Pinpoint the cell where the given text exists, returning its (x, y) midpoint coordinate. 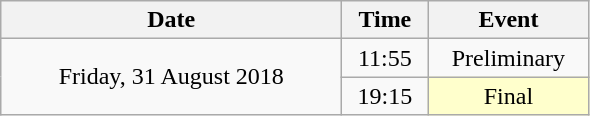
19:15 (385, 96)
Preliminary (508, 58)
Event (508, 20)
Time (385, 20)
Final (508, 96)
11:55 (385, 58)
Date (172, 20)
Friday, 31 August 2018 (172, 77)
